Detect which cell encompasses the target text, then output its (x, y) center coordinate. 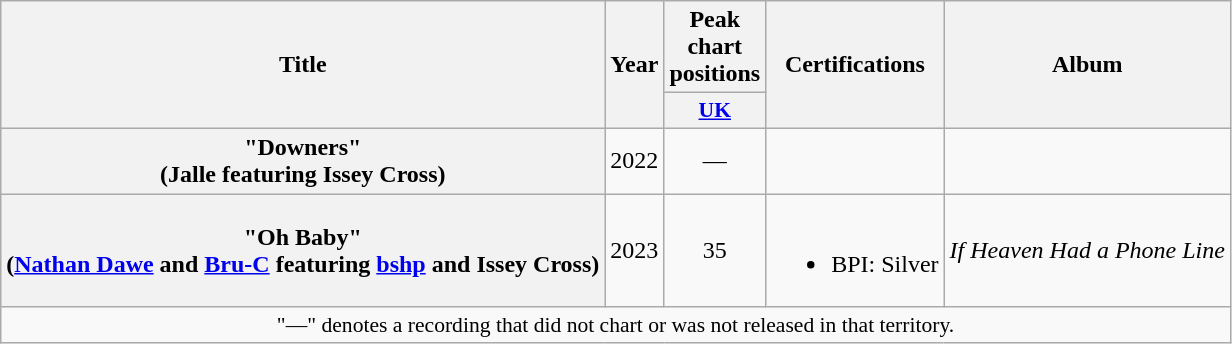
UK (715, 111)
If Heaven Had a Phone Line (1087, 250)
Title (303, 65)
Album (1087, 65)
35 (715, 250)
"Oh Baby"(Nathan Dawe and Bru-C featuring bshp and Issey Cross) (303, 250)
Year (634, 65)
"Downers"(Jalle featuring Issey Cross) (303, 160)
"—" denotes a recording that did not chart or was not released in that territory. (616, 325)
Certifications (855, 65)
— (715, 160)
Peak chart positions (715, 47)
BPI: Silver (855, 250)
2023 (634, 250)
2022 (634, 160)
